Detect which cell encompasses the target text, then output its [x, y] center coordinate. 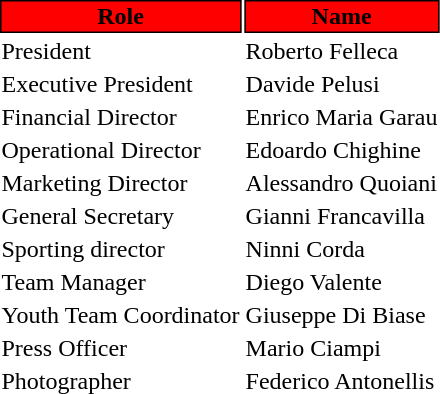
Marketing Director [120, 183]
Youth Team Coordinator [120, 315]
Operational Director [120, 150]
Name [342, 16]
Diego Valente [342, 282]
Team Manager [120, 282]
Alessandro Quoiani [342, 183]
Enrico Maria Garau [342, 117]
Edoardo Chighine [342, 150]
Executive President [120, 84]
General Secretary [120, 216]
Gianni Francavilla [342, 216]
Mario Ciampi [342, 348]
Sporting director [120, 249]
Financial Director [120, 117]
Role [120, 16]
Press Officer [120, 348]
Roberto Felleca [342, 51]
Giuseppe Di Biase [342, 315]
President [120, 51]
Davide Pelusi [342, 84]
Ninni Corda [342, 249]
